Locate the cell with the specified text and output its [X, Y] center coordinate. 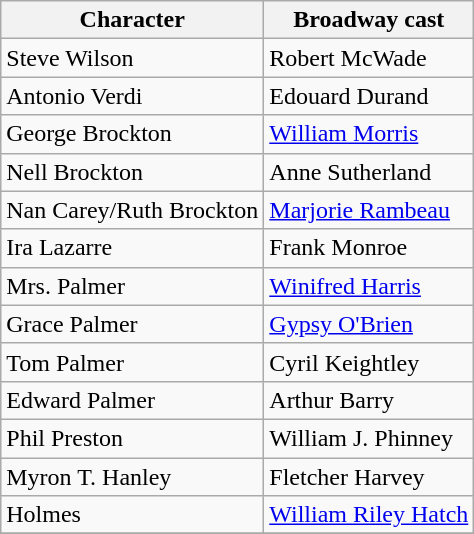
Nell Brockton [132, 172]
Frank Monroe [369, 248]
Myron T. Hanley [132, 477]
Broadway cast [369, 20]
Marjorie Rambeau [369, 210]
Ira Lazarre [132, 248]
Edouard Durand [369, 96]
Winifred Harris [369, 286]
Steve Wilson [132, 58]
Cyril Keightley [369, 362]
Robert McWade [369, 58]
Anne Sutherland [369, 172]
William Riley Hatch [369, 515]
Holmes [132, 515]
Grace Palmer [132, 324]
Tom Palmer [132, 362]
Antonio Verdi [132, 96]
Mrs. Palmer [132, 286]
Fletcher Harvey [369, 477]
Nan Carey/Ruth Brockton [132, 210]
Character [132, 20]
William J. Phinney [369, 438]
Edward Palmer [132, 400]
Phil Preston [132, 438]
George Brockton [132, 134]
William Morris [369, 134]
Gypsy O'Brien [369, 324]
Arthur Barry [369, 400]
